From the cell containing the given text, extract its center point as [X, Y] coordinate. 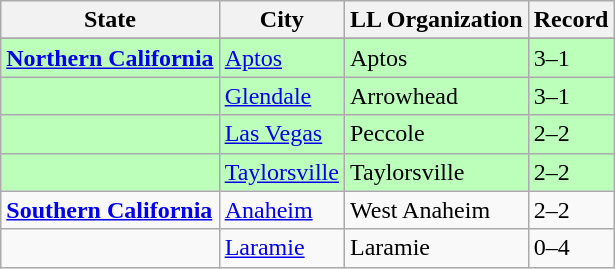
Record [571, 20]
Glendale [282, 96]
Las Vegas [282, 134]
West Anaheim [436, 210]
State [110, 20]
Anaheim [282, 210]
Northern California [110, 58]
Southern California [110, 210]
Peccole [436, 134]
0–4 [571, 248]
LL Organization [436, 20]
Arrowhead [436, 96]
City [282, 20]
